Find where the given text appears and provide that cell's center as (X, Y) coordinate. 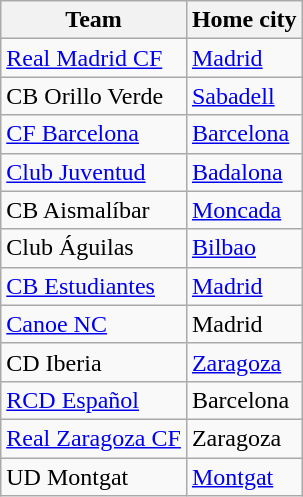
UD Montgat (94, 477)
Badalona (244, 172)
RCD Español (94, 400)
CF Barcelona (94, 134)
Club Águilas (94, 248)
CB Aismalíbar (94, 210)
Sabadell (244, 96)
CB Estudiantes (94, 286)
Moncada (244, 210)
Home city (244, 20)
CB Orillo Verde (94, 96)
Canoe NC (94, 324)
Team (94, 20)
CD Iberia (94, 362)
Montgat (244, 477)
Real Madrid CF (94, 58)
Real Zaragoza CF (94, 438)
Club Juventud (94, 172)
Bilbao (244, 248)
